Detect which cell encompasses the target text, then output its [x, y] center coordinate. 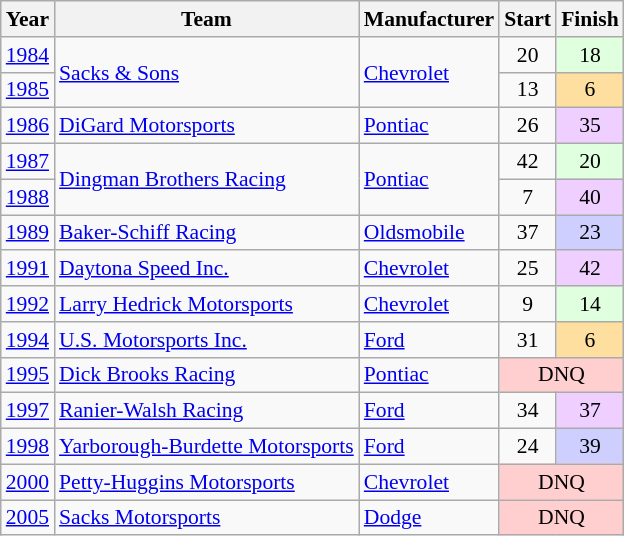
Sacks & Sons [206, 72]
1988 [28, 197]
1991 [28, 269]
Baker-Schiff Racing [206, 233]
U.S. Motorsports Inc. [206, 340]
Dingman Brothers Racing [206, 180]
40 [590, 197]
DiGard Motorsports [206, 126]
1986 [28, 126]
34 [528, 411]
35 [590, 126]
Dick Brooks Racing [206, 375]
1984 [28, 55]
1998 [28, 447]
Sacks Motorsports [206, 518]
14 [590, 304]
Manufacturer [429, 19]
Finish [590, 19]
Year [28, 19]
25 [528, 269]
Daytona Speed Inc. [206, 269]
1987 [28, 162]
9 [528, 304]
1997 [28, 411]
Ranier-Walsh Racing [206, 411]
Yarborough-Burdette Motorsports [206, 447]
Team [206, 19]
Oldsmobile [429, 233]
23 [590, 233]
7 [528, 197]
24 [528, 447]
31 [528, 340]
13 [528, 90]
Petty-Huggins Motorsports [206, 482]
Start [528, 19]
Larry Hedrick Motorsports [206, 304]
2005 [28, 518]
1992 [28, 304]
1985 [28, 90]
1989 [28, 233]
18 [590, 55]
1994 [28, 340]
39 [590, 447]
Dodge [429, 518]
1995 [28, 375]
2000 [28, 482]
26 [528, 126]
